Identify which cell holds the provided text, then report its (x, y) central coordinate. 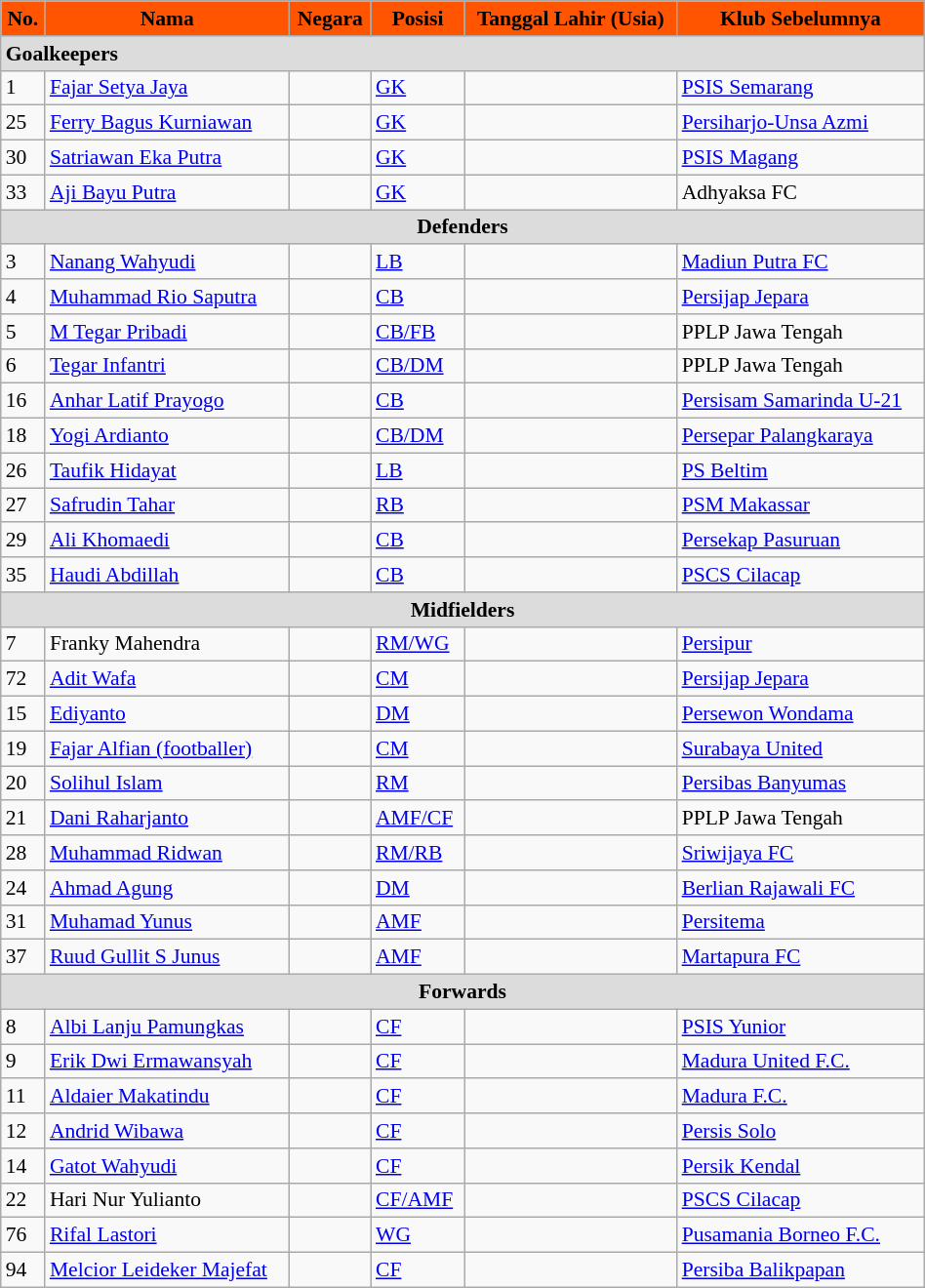
M Tegar Pribadi (168, 332)
27 (23, 505)
Ediyanto (168, 714)
19 (23, 748)
Madura United F.C. (801, 1062)
PS Beltim (801, 470)
1 (23, 88)
35 (23, 575)
Aji Bayu Putra (168, 192)
30 (23, 158)
Klub Sebelumnya (801, 19)
Persiba Balikpapan (801, 1270)
20 (23, 784)
Tanggal Lahir (Usia) (571, 19)
Goalkeepers (462, 54)
Aldaier Makatindu (168, 1097)
Tegar Infantri (168, 366)
CF/AMF (418, 1200)
Melcior Leideker Majefat (168, 1270)
37 (23, 957)
Muhamad Yunus (168, 922)
Hari Nur Yulianto (168, 1200)
33 (23, 192)
RM/RB (418, 853)
WG (418, 1235)
8 (23, 1026)
12 (23, 1131)
21 (23, 819)
Erik Dwi Ermawansyah (168, 1062)
Yogi Ardianto (168, 436)
Posisi (418, 19)
Rifal Lastori (168, 1235)
Pusamania Borneo F.C. (801, 1235)
Midfielders (462, 610)
5 (23, 332)
Persipur (801, 644)
Adhyaksa FC (801, 192)
Muhammad Ridwan (168, 853)
Persitema (801, 922)
Persiharjo-Unsa Azmi (801, 123)
Solihul Islam (168, 784)
Berlian Rajawali FC (801, 888)
15 (23, 714)
CB/FB (418, 332)
Surabaya United (801, 748)
RM/WG (418, 644)
Persibas Banyumas (801, 784)
Defenders (462, 227)
Persis Solo (801, 1131)
Sriwijaya FC (801, 853)
4 (23, 297)
76 (23, 1235)
PSM Makassar (801, 505)
31 (23, 922)
22 (23, 1200)
Madiun Putra FC (801, 262)
Haudi Abdillah (168, 575)
Ferry Bagus Kurniawan (168, 123)
Nama (168, 19)
Fajar Setya Jaya (168, 88)
PSIS Yunior (801, 1026)
No. (23, 19)
Persik Kendal (801, 1166)
16 (23, 401)
RM (418, 784)
94 (23, 1270)
Persepar Palangkaraya (801, 436)
Adit Wafa (168, 679)
Dani Raharjanto (168, 819)
29 (23, 541)
3 (23, 262)
Ahmad Agung (168, 888)
14 (23, 1166)
24 (23, 888)
Forwards (462, 992)
Persisam Samarinda U-21 (801, 401)
Persewon Wondama (801, 714)
Ali Khomaedi (168, 541)
11 (23, 1097)
Andrid Wibawa (168, 1131)
Gatot Wahyudi (168, 1166)
9 (23, 1062)
PSIS Semarang (801, 88)
Fajar Alfian (footballer) (168, 748)
RB (418, 505)
Taufik Hidayat (168, 470)
Anhar Latif Prayogo (168, 401)
Albi Lanju Pamungkas (168, 1026)
72 (23, 679)
Ruud Gullit S Junus (168, 957)
Franky Mahendra (168, 644)
Negara (330, 19)
26 (23, 470)
Madura F.C. (801, 1097)
7 (23, 644)
Nanang Wahyudi (168, 262)
Martapura FC (801, 957)
Satriawan Eka Putra (168, 158)
18 (23, 436)
Persekap Pasuruan (801, 541)
28 (23, 853)
25 (23, 123)
PSIS Magang (801, 158)
AMF/CF (418, 819)
Safrudin Tahar (168, 505)
6 (23, 366)
Muhammad Rio Saputra (168, 297)
